Pinpoint the cell where the given text exists, returning its (X, Y) midpoint coordinate. 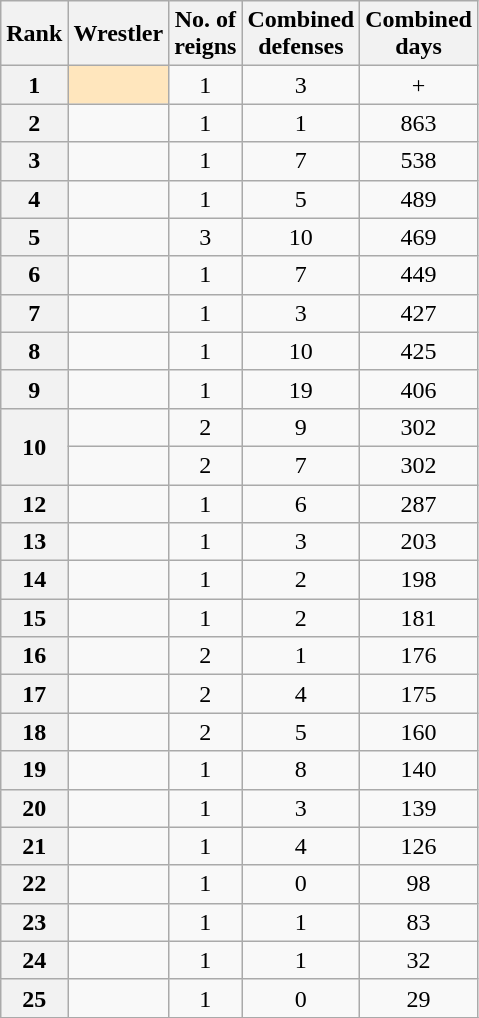
427 (419, 313)
425 (419, 351)
538 (419, 161)
29 (419, 998)
20 (34, 808)
469 (419, 237)
863 (419, 123)
14 (34, 580)
198 (419, 580)
12 (34, 503)
406 (419, 389)
160 (419, 732)
22 (34, 884)
98 (419, 884)
Wrestler (118, 34)
Combineddays (419, 34)
83 (419, 922)
489 (419, 199)
181 (419, 618)
449 (419, 275)
15 (34, 618)
140 (419, 770)
17 (34, 694)
139 (419, 808)
16 (34, 656)
176 (419, 656)
25 (34, 998)
18 (34, 732)
23 (34, 922)
21 (34, 846)
287 (419, 503)
126 (419, 846)
+ (419, 85)
Rank (34, 34)
175 (419, 694)
13 (34, 542)
203 (419, 542)
32 (419, 960)
Combineddefenses (301, 34)
No. ofreigns (206, 34)
24 (34, 960)
